Scan for the cell matching the given text and deliver its (X, Y) coordinate at center. 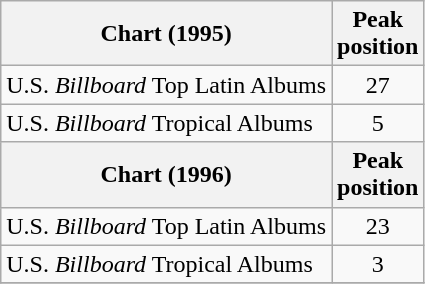
3 (378, 264)
Chart (1995) (166, 34)
27 (378, 85)
23 (378, 226)
5 (378, 123)
Chart (1996) (166, 174)
